Identify which cell holds the provided text, then report its (X, Y) central coordinate. 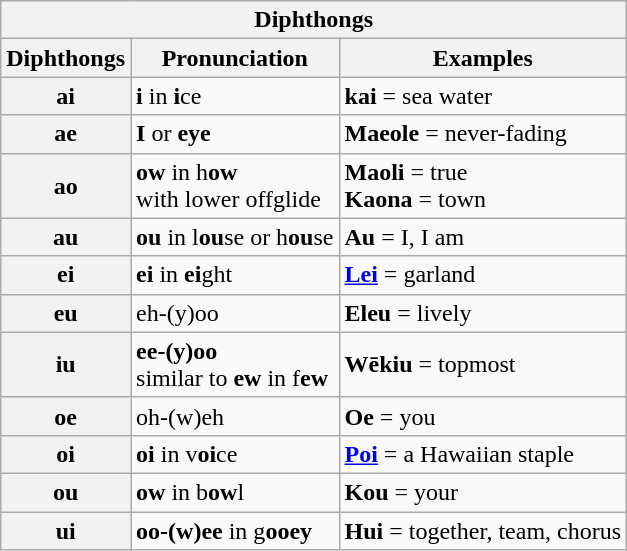
ou (66, 492)
iu (66, 364)
oh-(w)eh (235, 416)
au (66, 237)
oi in voice (235, 454)
oo-(w)ee in gooey (235, 531)
Poi = a Hawaiian staple (483, 454)
ui (66, 531)
i in ice (235, 96)
Oe = you (483, 416)
Maoli = trueKaona = town (483, 186)
Pronunciation (235, 58)
ee-(y)oosimilar to ew in few (235, 364)
Hui = together, team, chorus (483, 531)
ai (66, 96)
Lei = garland (483, 275)
ae (66, 134)
Au = I, I am (483, 237)
ei in eight (235, 275)
ow in bowl (235, 492)
ao (66, 186)
Wēkiu = topmost (483, 364)
Kou = your (483, 492)
Maeole = never-fading (483, 134)
ou in louse or house (235, 237)
Eleu = lively (483, 313)
oi (66, 454)
oe (66, 416)
ei (66, 275)
Examples (483, 58)
kai = sea water (483, 96)
eu (66, 313)
I or eye (235, 134)
eh-(y)oo (235, 313)
ow in howwith lower offglide (235, 186)
